Output the [X, Y] coordinate of the center of the cell containing the given text.  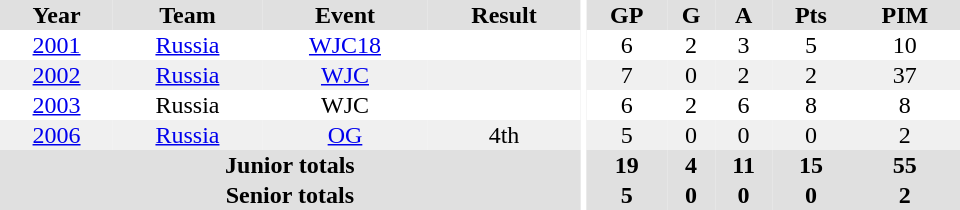
19 [626, 165]
37 [905, 75]
Event [345, 15]
WJC18 [345, 45]
4 [691, 165]
GP [626, 15]
Pts [811, 15]
11 [744, 165]
Result [504, 15]
3 [744, 45]
Team [188, 15]
OG [345, 135]
15 [811, 165]
4th [504, 135]
7 [626, 75]
2006 [56, 135]
2002 [56, 75]
2001 [56, 45]
G [691, 15]
2003 [56, 105]
A [744, 15]
10 [905, 45]
55 [905, 165]
Junior totals [290, 165]
Year [56, 15]
Senior totals [290, 195]
PIM [905, 15]
